Detect which cell encompasses the target text, then output its [X, Y] center coordinate. 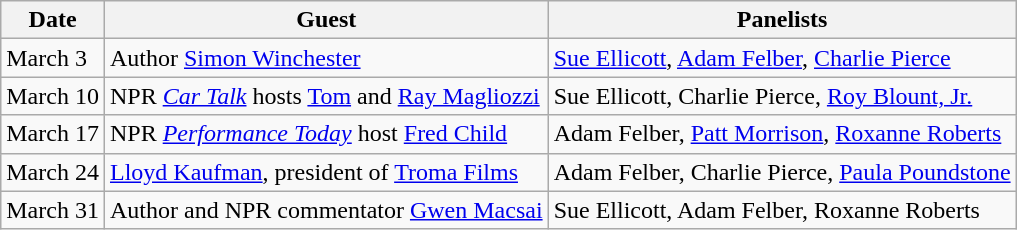
March 3 [53, 58]
Sue Ellicott, Charlie Pierce, Roy Blount, Jr. [782, 96]
Sue Ellicott, Adam Felber, Roxanne Roberts [782, 210]
Date [53, 20]
Author Simon Winchester [326, 58]
Lloyd Kaufman, president of Troma Films [326, 172]
March 31 [53, 210]
Panelists [782, 20]
Author and NPR commentator Gwen Macsai [326, 210]
NPR Performance Today host Fred Child [326, 134]
March 17 [53, 134]
Sue Ellicott, Adam Felber, Charlie Pierce [782, 58]
Adam Felber, Patt Morrison, Roxanne Roberts [782, 134]
NPR Car Talk hosts Tom and Ray Magliozzi [326, 96]
March 10 [53, 96]
March 24 [53, 172]
Guest [326, 20]
Adam Felber, Charlie Pierce, Paula Poundstone [782, 172]
